From the cell containing the given text, extract its center point as [x, y] coordinate. 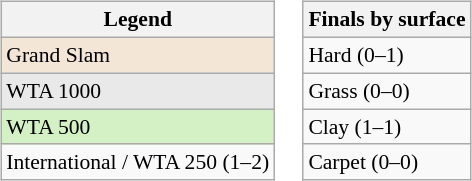
Hard (0–1) [386, 55]
WTA 500 [138, 127]
Clay (1–1) [386, 127]
Carpet (0–0) [386, 162]
International / WTA 250 (1–2) [138, 162]
WTA 1000 [138, 91]
Finals by surface [386, 20]
Grand Slam [138, 55]
Grass (0–0) [386, 91]
Legend [138, 20]
